From the cell containing the given text, extract its center point as (X, Y) coordinate. 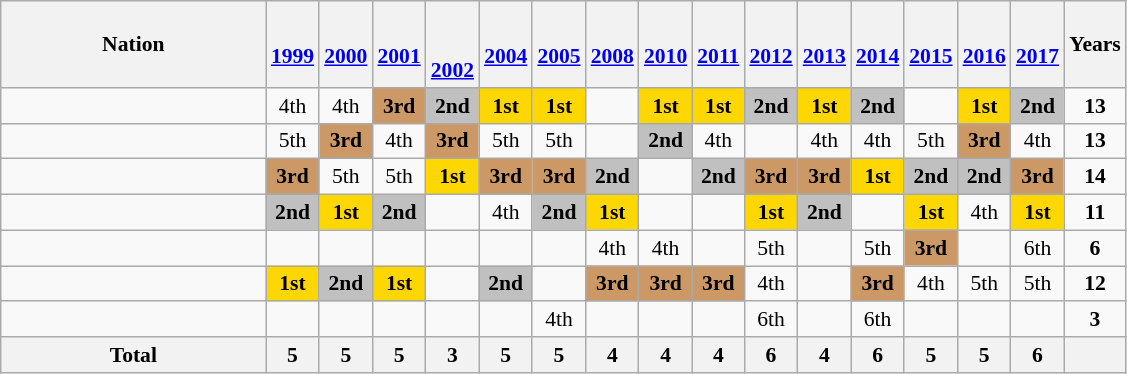
2013 (824, 44)
2012 (770, 44)
2016 (984, 44)
2010 (666, 44)
2015 (930, 44)
2008 (612, 44)
11 (1095, 213)
Years (1095, 44)
2002 (452, 44)
2014 (878, 44)
2001 (398, 44)
2011 (718, 44)
12 (1095, 284)
1999 (292, 44)
2000 (346, 44)
14 (1095, 177)
2004 (506, 44)
2017 (1038, 44)
Nation (134, 44)
Total (134, 355)
2005 (558, 44)
